Return the [x, y] coordinate for the center point of the cell that contains the specified text.  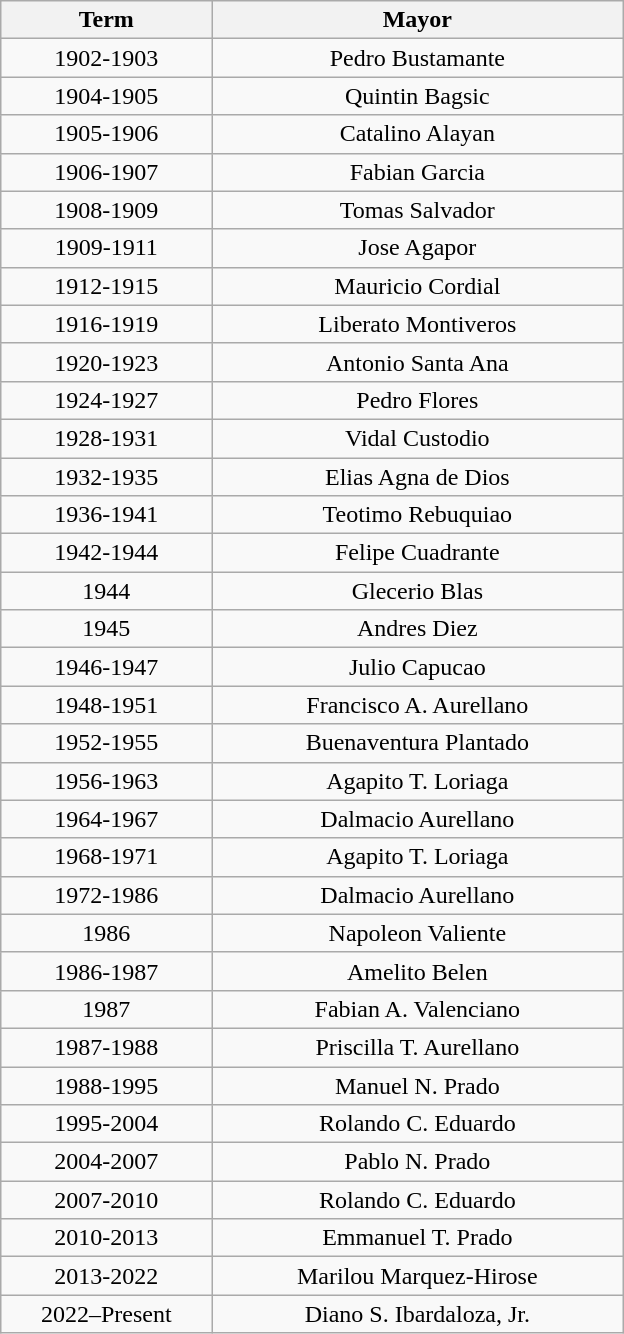
1988-1995 [106, 1085]
Glecerio Blas [418, 591]
1908-1909 [106, 210]
2007-2010 [106, 1200]
Amelito Belen [418, 971]
2013-2022 [106, 1276]
1986 [106, 933]
Andres Diez [418, 629]
Mauricio Cordial [418, 286]
2004-2007 [106, 1162]
Teotimo Rebuquiao [418, 515]
1936-1941 [106, 515]
Mayor [418, 20]
1987-1988 [106, 1047]
2010-2013 [106, 1238]
1956-1963 [106, 781]
Tomas Salvador [418, 210]
1948-1951 [106, 705]
1906-1907 [106, 172]
1920-1923 [106, 362]
1942-1944 [106, 553]
1986-1987 [106, 971]
1902-1903 [106, 58]
Liberato Montiveros [418, 324]
Vidal Custodio [418, 438]
Antonio Santa Ana [418, 362]
1964-1967 [106, 819]
Marilou Marquez-Hirose [418, 1276]
2022–Present [106, 1314]
Term [106, 20]
1924-1927 [106, 400]
Fabian Garcia [418, 172]
1972-1986 [106, 895]
Manuel N. Prado [418, 1085]
1909-1911 [106, 248]
1995-2004 [106, 1124]
1912-1915 [106, 286]
Felipe Cuadrante [418, 553]
1904-1905 [106, 96]
Francisco A. Aurellano [418, 705]
Diano S. Ibardaloza, Jr. [418, 1314]
1968-1971 [106, 857]
Jose Agapor [418, 248]
1916-1919 [106, 324]
Pablo N. Prado [418, 1162]
Emmanuel T. Prado [418, 1238]
1944 [106, 591]
1932-1935 [106, 477]
Buenaventura Plantado [418, 743]
Fabian A. Valenciano [418, 1009]
1952-1955 [106, 743]
Catalino Alayan [418, 134]
1946-1947 [106, 667]
Priscilla T. Aurellano [418, 1047]
Quintin Bagsic [418, 96]
Julio Capucao [418, 667]
Pedro Bustamante [418, 58]
1928-1931 [106, 438]
1987 [106, 1009]
Pedro Flores [418, 400]
Napoleon Valiente [418, 933]
1945 [106, 629]
1905-1906 [106, 134]
Elias Agna de Dios [418, 477]
